Provide the (x, y) coordinate of the cell's center where the given text is located.  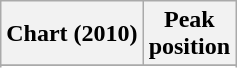
Peakposition (189, 34)
Chart (2010) (72, 34)
